From the cell containing the given text, extract its center point as [x, y] coordinate. 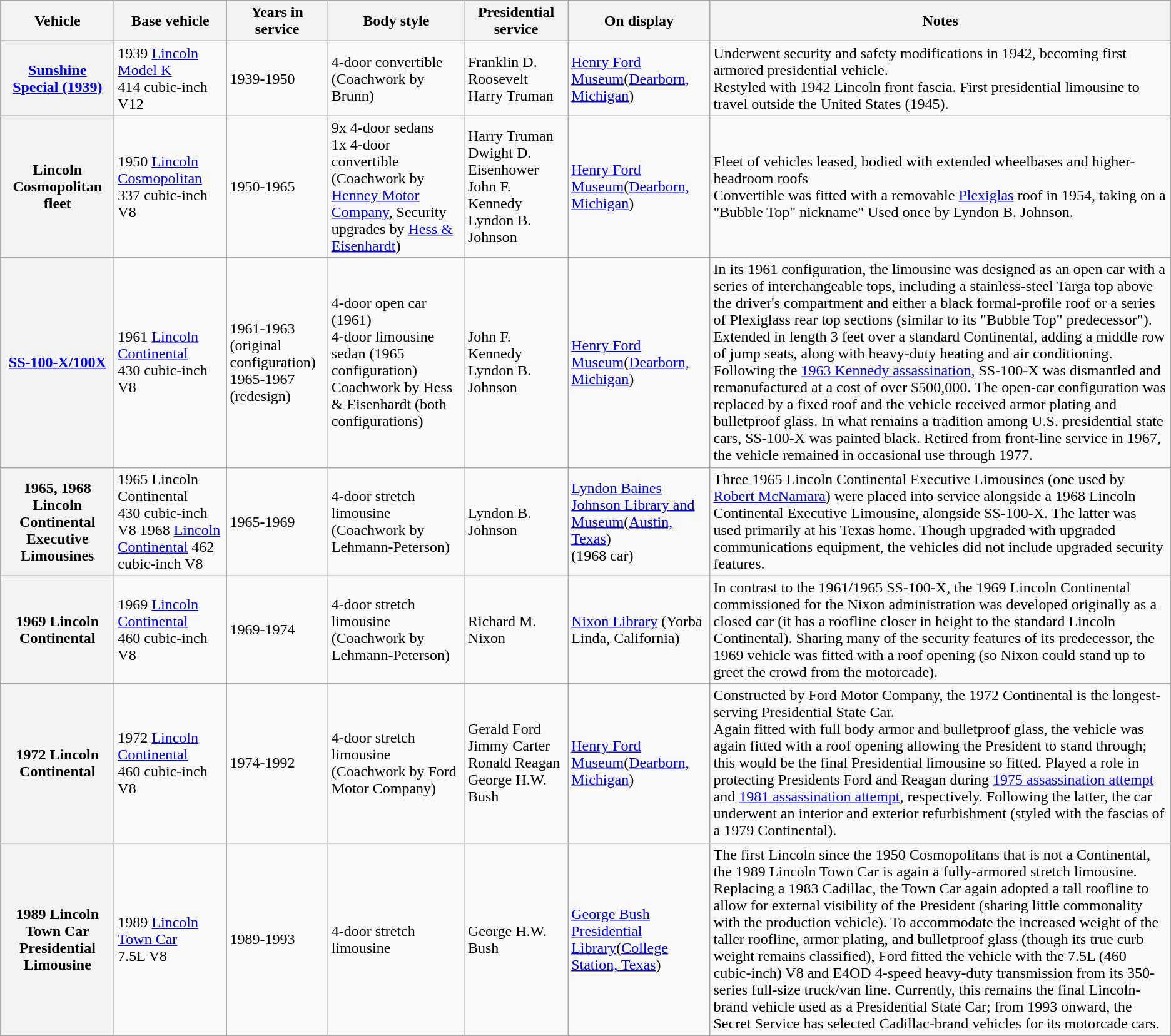
1950 Lincoln Cosmopolitan337 cubic-inch V8 [170, 186]
Harry TrumanDwight D. Eisenhower John F. Kennedy Lyndon B. Johnson [515, 186]
1974-1992 [277, 763]
Gerald FordJimmy Carter Ronald Reagan George H.W. Bush [515, 763]
Lincoln Cosmopolitan fleet [58, 186]
4-door stretch limousine [396, 939]
1969 Lincoln Continental [58, 629]
1939-1950 [277, 79]
1972 Lincoln Continental460 cubic-inch V8 [170, 763]
4-door open car (1961)4-door limousine sedan (1965 configuration) Coachwork by Hess & Eisenhardt (both configurations) [396, 363]
1950-1965 [277, 186]
Presidential service [515, 21]
1961 Lincoln Continental430 cubic-inch V8 [170, 363]
Sunshine Special (1939) [58, 79]
Richard M. Nixon [515, 629]
1969 Lincoln Continental460 cubic-inch V8 [170, 629]
John F. KennedyLyndon B. Johnson [515, 363]
1965-1969 [277, 522]
4-door convertible(Coachwork by Brunn) [396, 79]
Body style [396, 21]
1972 Lincoln Continental [58, 763]
George H.W. Bush [515, 939]
Nixon Library (Yorba Linda, California) [639, 629]
1961-1963 (original configuration)1965-1967 (redesign) [277, 363]
1969-1974 [277, 629]
1939 Lincoln Model K414 cubic-inch V12 [170, 79]
4-door stretch limousine(Coachwork by Ford Motor Company) [396, 763]
Franklin D. RooseveltHarry Truman [515, 79]
Years in service [277, 21]
George Bush Presidential Library(College Station, Texas) [639, 939]
Lyndon Baines Johnson Library and Museum(Austin, Texas)(1968 car) [639, 522]
Lyndon B. Johnson [515, 522]
1989-1993 [277, 939]
Notes [940, 21]
9x 4-door sedans1x 4-door convertible (Coachwork by Henney Motor Company, Security upgrades by Hess & Eisenhardt) [396, 186]
1965 Lincoln Continental430 cubic-inch V8 1968 Lincoln Continental 462 cubic-inch V8 [170, 522]
1965, 1968 Lincoln Continental Executive Limousines [58, 522]
On display [639, 21]
SS-100-X/100X [58, 363]
Base vehicle [170, 21]
1989 Lincoln Town Car Presidential Limousine [58, 939]
Vehicle [58, 21]
1989 Lincoln Town Car7.5L V8 [170, 939]
